For the text-containing cell, return its midpoint in (x, y) coordinate format. 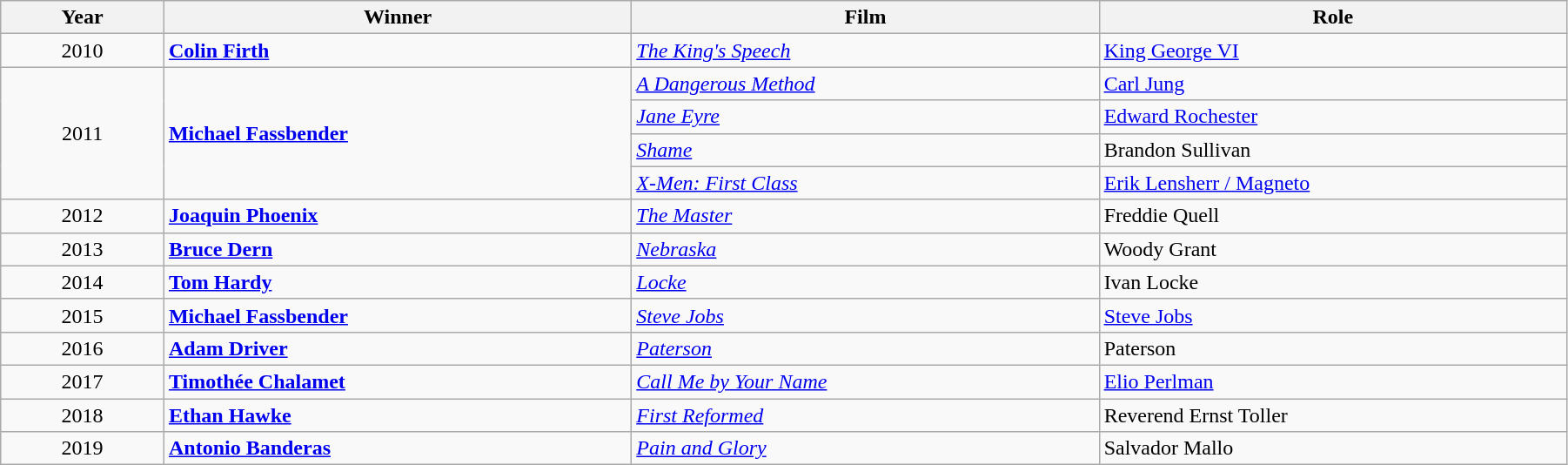
Colin Firth (397, 51)
Woody Grant (1333, 249)
2017 (83, 381)
2011 (83, 133)
The King's Speech (865, 51)
First Reformed (865, 415)
Film (865, 17)
2019 (83, 448)
Winner (397, 17)
X-Men: First Class (865, 183)
2015 (83, 315)
Reverend Ernst Toller (1333, 415)
Joaquin Phoenix (397, 216)
2014 (83, 282)
Elio Perlman (1333, 381)
The Master (865, 216)
King George VI (1333, 51)
Carl Jung (1333, 84)
Pain and Glory (865, 448)
2012 (83, 216)
Year (83, 17)
Edward Rochester (1333, 117)
2013 (83, 249)
2010 (83, 51)
Antonio Banderas (397, 448)
2018 (83, 415)
Timothée Chalamet (397, 381)
Freddie Quell (1333, 216)
Call Me by Your Name (865, 381)
Jane Eyre (865, 117)
Erik Lensherr / Magneto (1333, 183)
Ivan Locke (1333, 282)
Role (1333, 17)
Tom Hardy (397, 282)
Locke (865, 282)
Bruce Dern (397, 249)
Ethan Hawke (397, 415)
Adam Driver (397, 348)
Brandon Sullivan (1333, 150)
A Dangerous Method (865, 84)
2016 (83, 348)
Salvador Mallo (1333, 448)
Shame (865, 150)
Nebraska (865, 249)
